Identify which cell holds the provided text, then report its [x, y] central coordinate. 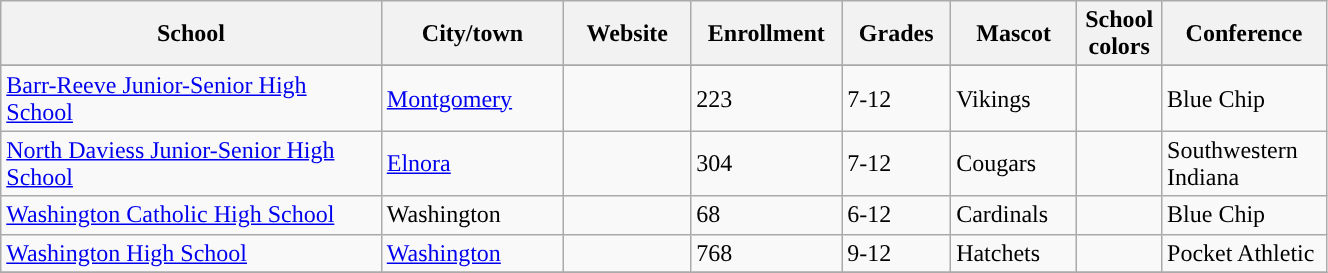
Hatchets [1014, 253]
Cardinals [1014, 215]
Vikings [1014, 98]
Grades [896, 34]
School colors [1120, 34]
Washington Catholic High School [192, 215]
223 [766, 98]
North Daviess Junior-Senior High School [192, 164]
Pocket Athletic [1244, 253]
Enrollment [766, 34]
304 [766, 164]
Southwestern Indiana [1244, 164]
Website [628, 34]
Cougars [1014, 164]
Barr-Reeve Junior-Senior High School [192, 98]
Montgomery [472, 98]
Conference [1244, 34]
Mascot [1014, 34]
City/town [472, 34]
68 [766, 215]
768 [766, 253]
Elnora [472, 164]
9-12 [896, 253]
6-12 [896, 215]
School [192, 34]
Washington High School [192, 253]
